Return (x, y) of the center of cell containing provided text 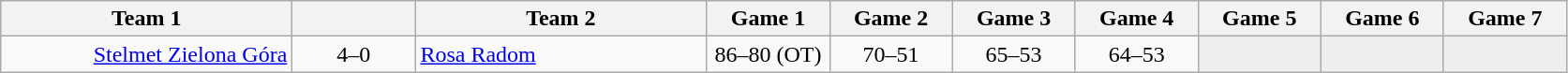
Game 6 (1381, 19)
Game 5 (1260, 19)
Game 7 (1505, 19)
86–80 (OT) (769, 54)
Team 1 (146, 19)
Game 2 (890, 19)
Stelmet Zielona Góra (146, 54)
Game 4 (1136, 19)
Rosa Radom (560, 54)
65–53 (1014, 54)
Team 2 (560, 19)
Game 3 (1014, 19)
64–53 (1136, 54)
Game 1 (769, 19)
70–51 (890, 54)
4–0 (354, 54)
